Locate the cell with the specified text and output its [x, y] center coordinate. 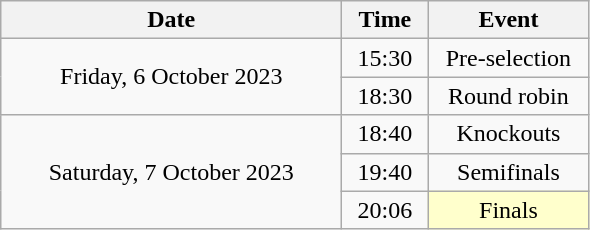
Friday, 6 October 2023 [172, 77]
18:30 [385, 96]
Saturday, 7 October 2023 [172, 172]
Event [508, 20]
Semifinals [508, 172]
Round robin [508, 96]
Pre-selection [508, 58]
Knockouts [508, 134]
Finals [508, 210]
15:30 [385, 58]
Date [172, 20]
19:40 [385, 172]
Time [385, 20]
18:40 [385, 134]
20:06 [385, 210]
